Search for the cell housing the specified text and yield its [X, Y] center coordinate. 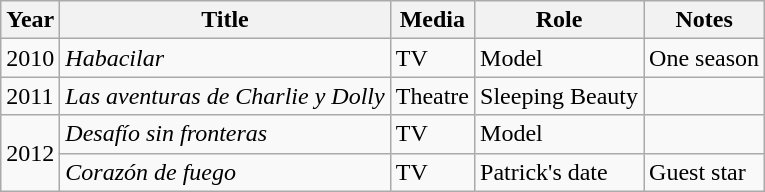
Corazón de fuego [225, 172]
Year [30, 20]
Guest star [704, 172]
Patrick's date [560, 172]
Media [432, 20]
Title [225, 20]
Role [560, 20]
Las aventuras de Charlie y Dolly [225, 96]
Sleeping Beauty [560, 96]
Desafío sin fronteras [225, 134]
2010 [30, 58]
Notes [704, 20]
2012 [30, 153]
2011 [30, 96]
Habacilar [225, 58]
Theatre [432, 96]
One season [704, 58]
